Return [x, y] of the center of cell containing provided text 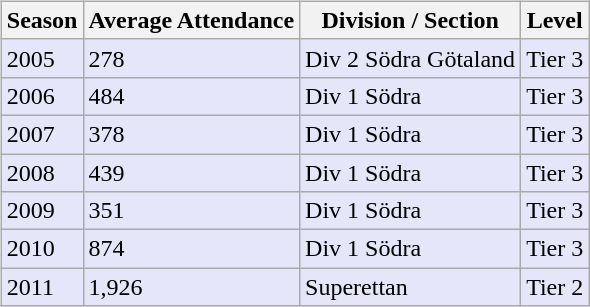
Tier 2 [555, 287]
Division / Section [410, 20]
2005 [42, 58]
2007 [42, 134]
484 [192, 96]
439 [192, 173]
278 [192, 58]
874 [192, 249]
Season [42, 20]
351 [192, 211]
2010 [42, 249]
2008 [42, 173]
Average Attendance [192, 20]
Superettan [410, 287]
2009 [42, 211]
2006 [42, 96]
2011 [42, 287]
1,926 [192, 287]
378 [192, 134]
Level [555, 20]
Div 2 Södra Götaland [410, 58]
